Locate the cell with the specified text and output its [X, Y] center coordinate. 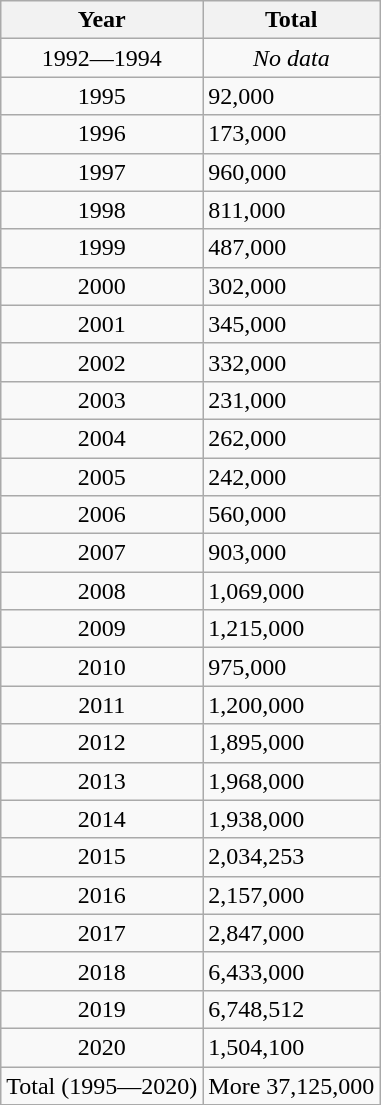
1,895,000 [292, 743]
1,200,000 [292, 705]
1997 [102, 172]
2011 [102, 705]
2009 [102, 629]
173,000 [292, 134]
6,748,512 [292, 1009]
2008 [102, 591]
2012 [102, 743]
960,000 [292, 172]
2,034,253 [292, 857]
975,000 [292, 667]
2007 [102, 553]
92,000 [292, 96]
2014 [102, 819]
2004 [102, 438]
Total [292, 20]
2020 [102, 1047]
2005 [102, 477]
1992—1994 [102, 58]
302,000 [292, 286]
2001 [102, 324]
1995 [102, 96]
345,000 [292, 324]
487,000 [292, 248]
2015 [102, 857]
560,000 [292, 515]
6,433,000 [292, 971]
1,968,000 [292, 781]
332,000 [292, 362]
2017 [102, 933]
1,938,000 [292, 819]
1,215,000 [292, 629]
2006 [102, 515]
2016 [102, 895]
2003 [102, 400]
More 37,125,000 [292, 1085]
2,157,000 [292, 895]
2,847,000 [292, 933]
2019 [102, 1009]
1,504,100 [292, 1047]
1996 [102, 134]
2018 [102, 971]
Total (1995—2020) [102, 1085]
811,000 [292, 210]
1998 [102, 210]
242,000 [292, 477]
2010 [102, 667]
2013 [102, 781]
2000 [102, 286]
Year [102, 20]
231,000 [292, 400]
1999 [102, 248]
262,000 [292, 438]
903,000 [292, 553]
No data [292, 58]
1,069,000 [292, 591]
2002 [102, 362]
